Extract the [X, Y] coordinate from the center of the cell holding the provided text.  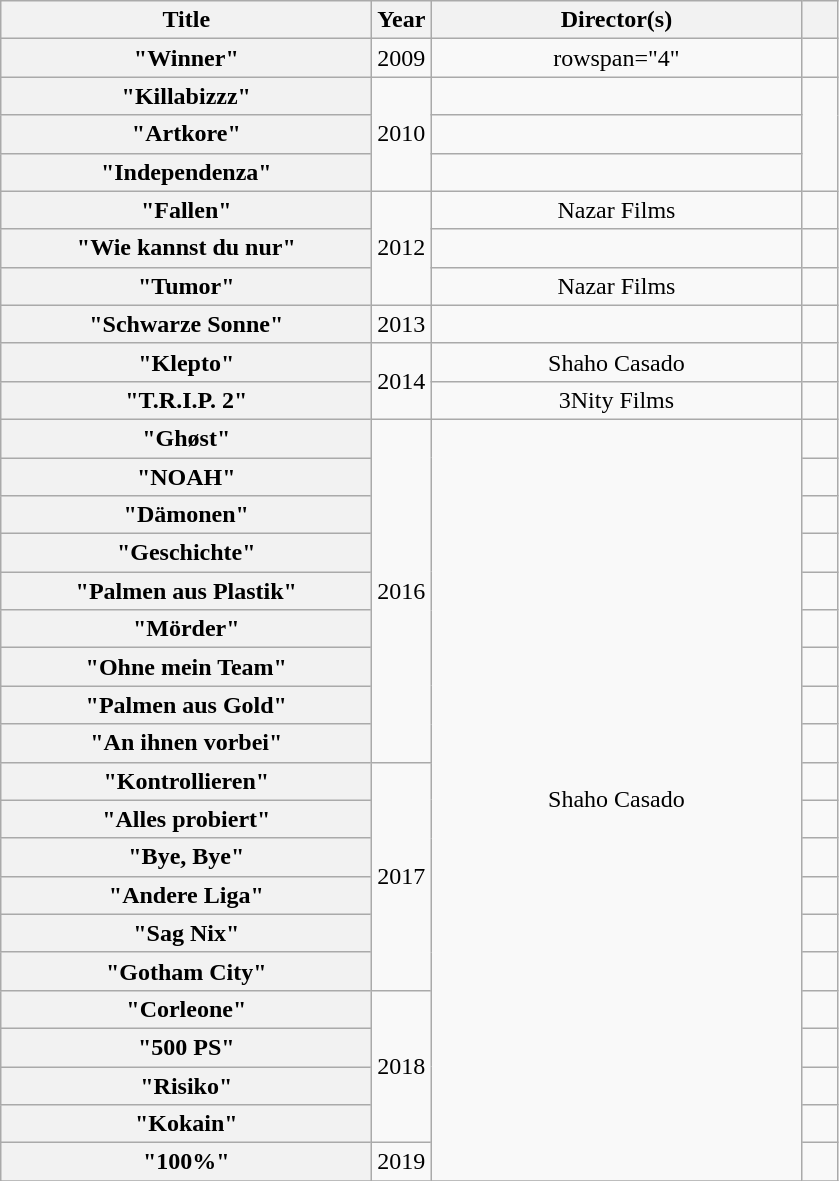
"100%" [186, 1162]
Title [186, 20]
"Palmen aus Plastik" [186, 591]
"Bye, Bye" [186, 857]
2017 [402, 876]
"Tumor" [186, 286]
3Nity Films [616, 400]
"Independenza" [186, 172]
"Wie kannst du nur" [186, 248]
2009 [402, 58]
"Killabizzz" [186, 96]
2010 [402, 134]
2016 [402, 590]
"Sag Nix" [186, 933]
"Alles probiert" [186, 819]
"Geschichte" [186, 553]
"Risiko" [186, 1085]
2012 [402, 248]
"Fallen" [186, 210]
rowspan="4" [616, 58]
"Ghøst" [186, 438]
"NOAH" [186, 477]
"Dämonen" [186, 515]
"Kontrollieren" [186, 781]
"Mörder" [186, 629]
"500 PS" [186, 1047]
"Palmen aus Gold" [186, 705]
"Kokain" [186, 1124]
2019 [402, 1162]
"Winner" [186, 58]
"An ihnen vorbei" [186, 743]
"Andere Liga" [186, 895]
Director(s) [616, 20]
2014 [402, 381]
"Schwarze Sonne" [186, 324]
"T.R.I.P. 2" [186, 400]
"Corleone" [186, 1009]
2013 [402, 324]
"Artkore" [186, 134]
"Klepto" [186, 362]
"Ohne mein Team" [186, 667]
2018 [402, 1066]
Year [402, 20]
"Gotham City" [186, 971]
